Find where the given text appears and provide that cell's center as [X, Y] coordinate. 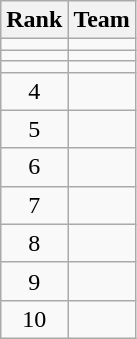
9 [34, 281]
5 [34, 129]
4 [34, 91]
Rank [34, 20]
6 [34, 167]
8 [34, 243]
10 [34, 319]
7 [34, 205]
Team [102, 20]
